Search for the cell housing the specified text and yield its [x, y] center coordinate. 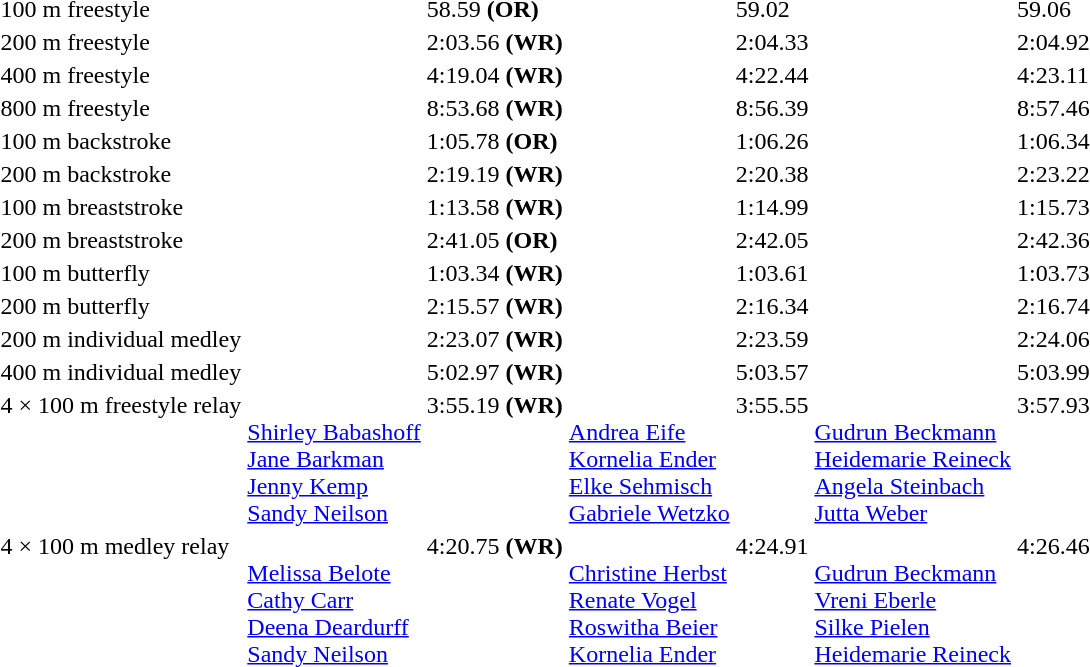
5:03.57 [772, 372]
Shirley BabashoffJane Barkman Jenny Kemp Sandy Neilson [334, 459]
1:06.26 [772, 141]
Andrea Eife Kornelia Ender Elke Sehmisch Gabriele Wetzko [649, 459]
8:56.39 [772, 108]
2:20.38 [772, 174]
2:23.59 [772, 339]
2:15.57 (WR) [494, 306]
1:05.78 (OR) [494, 141]
2:42.05 [772, 240]
2:19.19 (WR) [494, 174]
2:04.33 [772, 42]
Gudrun Beckmann Heidemarie Reineck Angela Steinbach Jutta Weber [913, 459]
2:23.07 (WR) [494, 339]
1:13.58 (WR) [494, 207]
2:16.34 [772, 306]
1:03.34 (WR) [494, 273]
3:55.19 (WR) [494, 459]
2:41.05 (OR) [494, 240]
1:14.99 [772, 207]
1:03.61 [772, 273]
2:03.56 (WR) [494, 42]
5:02.97 (WR) [494, 372]
4:22.44 [772, 75]
4:19.04 (WR) [494, 75]
8:53.68 (WR) [494, 108]
3:55.55 [772, 459]
